Detect which cell encompasses the target text, then output its (X, Y) center coordinate. 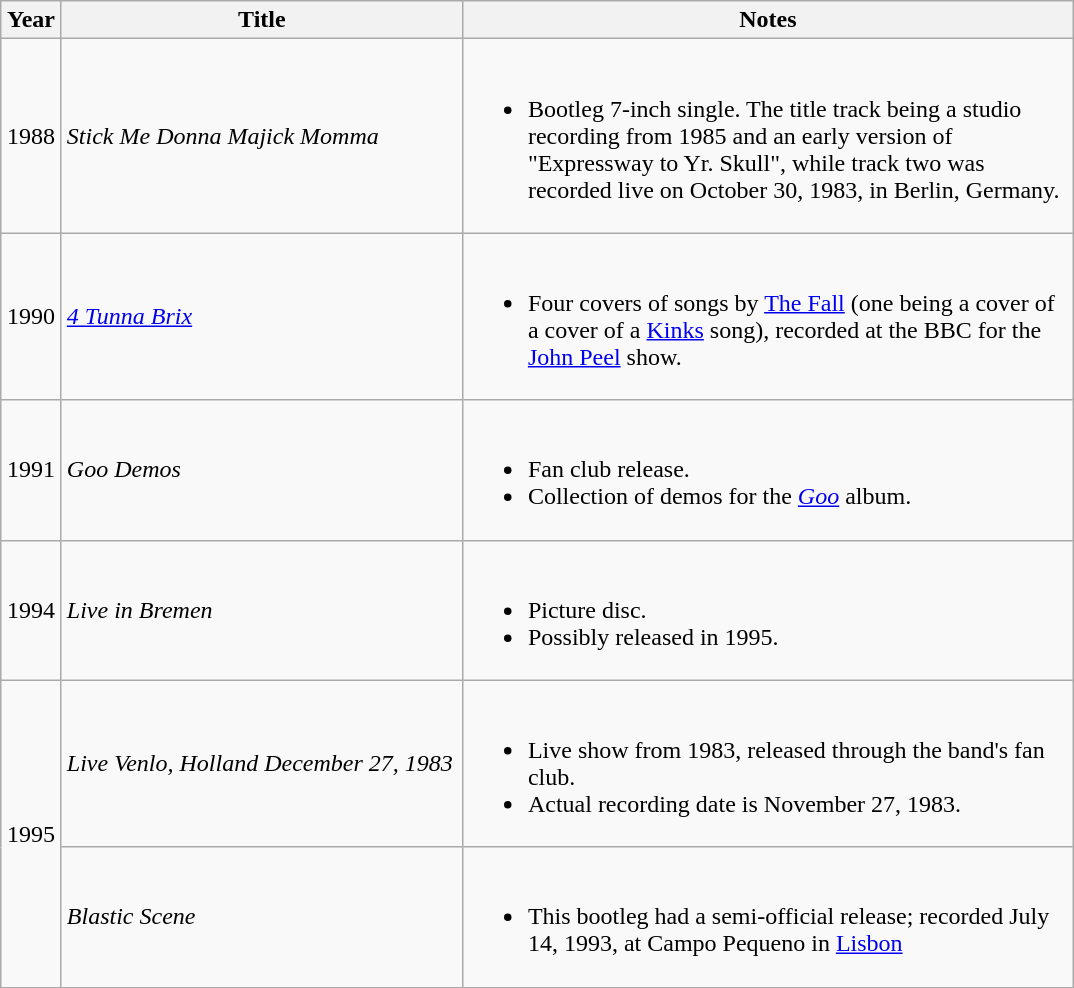
Title (262, 20)
1991 (32, 470)
Fan club release.Collection of demos for the Goo album. (768, 470)
1994 (32, 610)
4 Tunna Brix (262, 316)
Goo Demos (262, 470)
Year (32, 20)
Live Venlo, Holland December 27, 1983 (262, 764)
Live show from 1983, released through the band's fan club.Actual recording date is November 27, 1983. (768, 764)
Picture disc.Possibly released in 1995. (768, 610)
Blastic Scene (262, 917)
1990 (32, 316)
1988 (32, 136)
Live in Bremen (262, 610)
This bootleg had a semi-official release; recorded July 14, 1993, at Campo Pequeno in Lisbon (768, 917)
Stick Me Donna Majick Momma (262, 136)
Four covers of songs by The Fall (one being a cover of a cover of a Kinks song), recorded at the BBC for the John Peel show. (768, 316)
1995 (32, 834)
Notes (768, 20)
